Return (X, Y) of the center of cell containing provided text 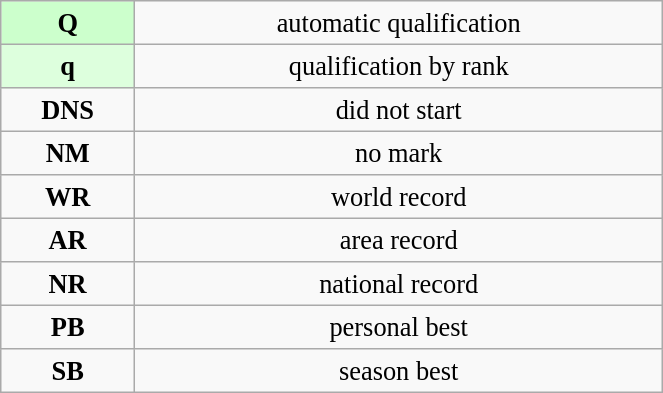
DNS (68, 109)
PB (68, 327)
season best (399, 371)
SB (68, 371)
world record (399, 197)
no mark (399, 153)
NM (68, 153)
area record (399, 240)
national record (399, 284)
NR (68, 284)
WR (68, 197)
AR (68, 240)
Q (68, 22)
did not start (399, 109)
qualification by rank (399, 66)
q (68, 66)
automatic qualification (399, 22)
personal best (399, 327)
